Detect which cell encompasses the target text, then output its [x, y] center coordinate. 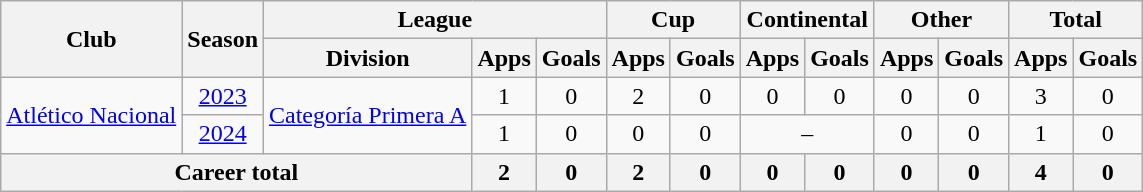
4 [1041, 172]
Total [1076, 20]
Other [941, 20]
– [807, 134]
2023 [223, 96]
League [436, 20]
Continental [807, 20]
Categoría Primera A [368, 115]
Division [368, 58]
Cup [673, 20]
Season [223, 39]
3 [1041, 96]
Career total [236, 172]
2024 [223, 134]
Club [92, 39]
Atlético Nacional [92, 115]
